Extract the (X, Y) coordinate from the center of the cell holding the provided text.  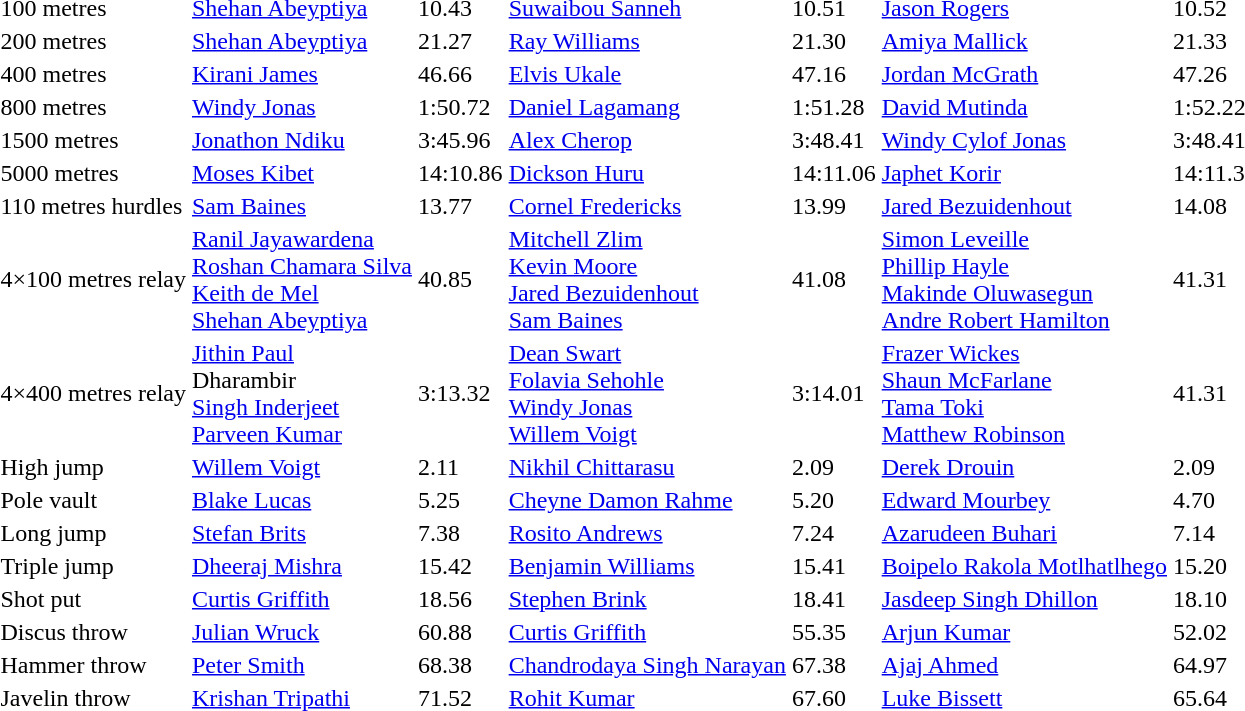
Sam Baines (302, 206)
41.08 (834, 280)
60.88 (460, 632)
Edward Mourbey (1024, 500)
3:48.41 (834, 140)
Moses Kibet (302, 173)
1:51.28 (834, 107)
15.41 (834, 566)
7.38 (460, 533)
2.11 (460, 467)
46.66 (460, 74)
18.41 (834, 599)
Jordan McGrath (1024, 74)
Azarudeen Buhari (1024, 533)
Daniel Lagamang (647, 107)
Willem Voigt (302, 467)
13.77 (460, 206)
13.99 (834, 206)
Amiya Mallick (1024, 41)
1:50.72 (460, 107)
3:45.96 (460, 140)
14:11.06 (834, 173)
Mitchell ZlimKevin MooreJared BezuidenhoutSam Baines (647, 280)
Dickson Huru (647, 173)
Nikhil Chittarasu (647, 467)
5.25 (460, 500)
Ranil JayawardenaRoshan Chamara SilvaKeith de MelShehan Abeyptiya (302, 280)
68.38 (460, 665)
Ray Williams (647, 41)
40.85 (460, 280)
Windy Jonas (302, 107)
Benjamin Williams (647, 566)
Elvis Ukale (647, 74)
Shehan Abeyptiya (302, 41)
15.42 (460, 566)
Jonathon Ndiku (302, 140)
5.20 (834, 500)
Chandrodaya Singh Narayan (647, 665)
Cornel Fredericks (647, 206)
7.24 (834, 533)
Kirani James (302, 74)
Dean SwartFolavia SehohleWindy JonasWillem Voigt (647, 394)
Windy Cylof Jonas (1024, 140)
47.16 (834, 74)
3:13.32 (460, 394)
Rosito Andrews (647, 533)
14:10.86 (460, 173)
Stefan Brits (302, 533)
2.09 (834, 467)
67.38 (834, 665)
Jasdeep Singh Dhillon (1024, 599)
Japhet Korir (1024, 173)
Boipelo Rakola Motlhatlhego (1024, 566)
Ajaj Ahmed (1024, 665)
Derek Drouin (1024, 467)
Jared Bezuidenhout (1024, 206)
Julian Wruck (302, 632)
Cheyne Damon Rahme (647, 500)
21.30 (834, 41)
Dheeraj Mishra (302, 566)
Jithin PaulDharambirSingh InderjeetParveen Kumar (302, 394)
18.56 (460, 599)
Blake Lucas (302, 500)
21.27 (460, 41)
Peter Smith (302, 665)
Simon LeveillePhillip HayleMakinde OluwasegunAndre Robert Hamilton (1024, 280)
David Mutinda (1024, 107)
Frazer WickesShaun McFarlaneTama TokiMatthew Robinson (1024, 394)
55.35 (834, 632)
Alex Cherop (647, 140)
Arjun Kumar (1024, 632)
3:14.01 (834, 394)
Stephen Brink (647, 599)
